Search for the cell housing the specified text and yield its (x, y) center coordinate. 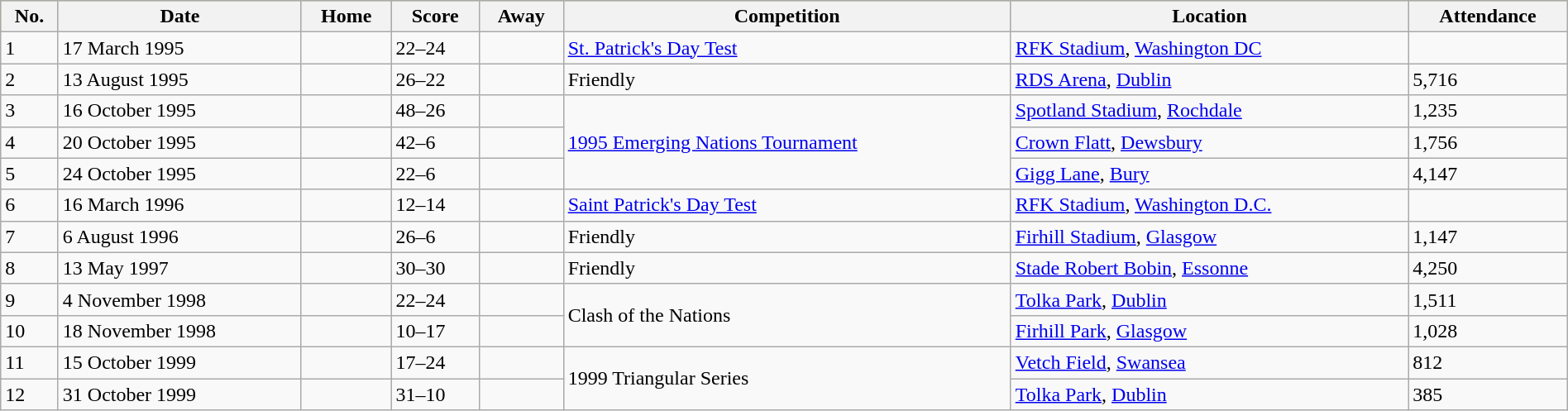
24 October 1995 (179, 174)
Competition (787, 17)
1995 Emerging Nations Tournament (787, 142)
Saint Patrick's Day Test (787, 205)
1,511 (1488, 299)
1,756 (1488, 142)
31 October 1999 (179, 394)
17 March 1995 (179, 48)
Location (1209, 17)
10–17 (435, 331)
Stade Robert Bobin, Essonne (1209, 268)
Firhill Park, Glasgow (1209, 331)
4,147 (1488, 174)
Crown Flatt, Dewsbury (1209, 142)
5 (30, 174)
6 August 1996 (179, 237)
1,147 (1488, 237)
4 November 1998 (179, 299)
St. Patrick's Day Test (787, 48)
No. (30, 17)
2 (30, 79)
Vetch Field, Swansea (1209, 362)
3 (30, 111)
26–22 (435, 79)
RDS Arena, Dublin (1209, 79)
9 (30, 299)
4 (30, 142)
Spotland Stadium, Rochdale (1209, 111)
31–10 (435, 394)
Clash of the Nations (787, 315)
13 August 1995 (179, 79)
16 October 1995 (179, 111)
8 (30, 268)
Gigg Lane, Bury (1209, 174)
7 (30, 237)
30–30 (435, 268)
Away (521, 17)
22–6 (435, 174)
385 (1488, 394)
1 (30, 48)
RFK Stadium, Washington D.C. (1209, 205)
Date (179, 17)
6 (30, 205)
16 March 1996 (179, 205)
18 November 1998 (179, 331)
17–24 (435, 362)
48–26 (435, 111)
12 (30, 394)
812 (1488, 362)
26–6 (435, 237)
Firhill Stadium, Glasgow (1209, 237)
1999 Triangular Series (787, 378)
5,716 (1488, 79)
11 (30, 362)
1,235 (1488, 111)
15 October 1999 (179, 362)
13 May 1997 (179, 268)
42–6 (435, 142)
20 October 1995 (179, 142)
12–14 (435, 205)
1,028 (1488, 331)
10 (30, 331)
Home (346, 17)
4,250 (1488, 268)
Attendance (1488, 17)
RFK Stadium, Washington DC (1209, 48)
Score (435, 17)
